Pinpoint the cell where the given text exists, returning its (X, Y) midpoint coordinate. 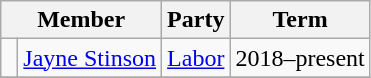
Labor (196, 58)
2018–present (300, 58)
Term (300, 20)
Member (82, 20)
Jayne Stinson (90, 58)
Party (196, 20)
